Determine the [x, y] coordinate at the center of the cell enclosing the given text.  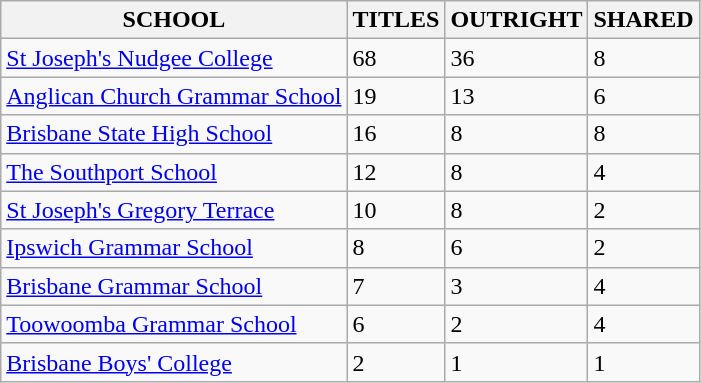
The Southport School [174, 172]
SCHOOL [174, 20]
Brisbane Boys' College [174, 362]
Brisbane Grammar School [174, 286]
Brisbane State High School [174, 134]
Anglican Church Grammar School [174, 96]
St Joseph's Gregory Terrace [174, 210]
68 [396, 58]
36 [516, 58]
10 [396, 210]
12 [396, 172]
Ipswich Grammar School [174, 248]
3 [516, 286]
OUTRIGHT [516, 20]
St Joseph's Nudgee College [174, 58]
Toowoomba Grammar School [174, 324]
TITLES [396, 20]
SHARED [644, 20]
19 [396, 96]
16 [396, 134]
13 [516, 96]
7 [396, 286]
